For the text-containing cell, return its midpoint in [X, Y] coordinate format. 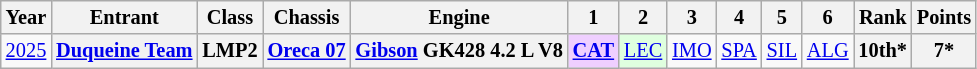
Gibson GK428 4.2 L V8 [460, 51]
Entrant [124, 17]
Chassis [307, 17]
Year [26, 17]
Points [944, 17]
4 [738, 17]
10th* [883, 51]
2 [643, 17]
ALG [828, 51]
CAT [594, 51]
2025 [26, 51]
Duqueine Team [124, 51]
1 [594, 17]
LEC [643, 51]
Engine [460, 17]
7* [944, 51]
SPA [738, 51]
LMP2 [230, 51]
IMO [692, 51]
6 [828, 17]
Oreca 07 [307, 51]
Rank [883, 17]
5 [782, 17]
SIL [782, 51]
3 [692, 17]
Class [230, 17]
